Return (x, y) of the center of cell containing provided text 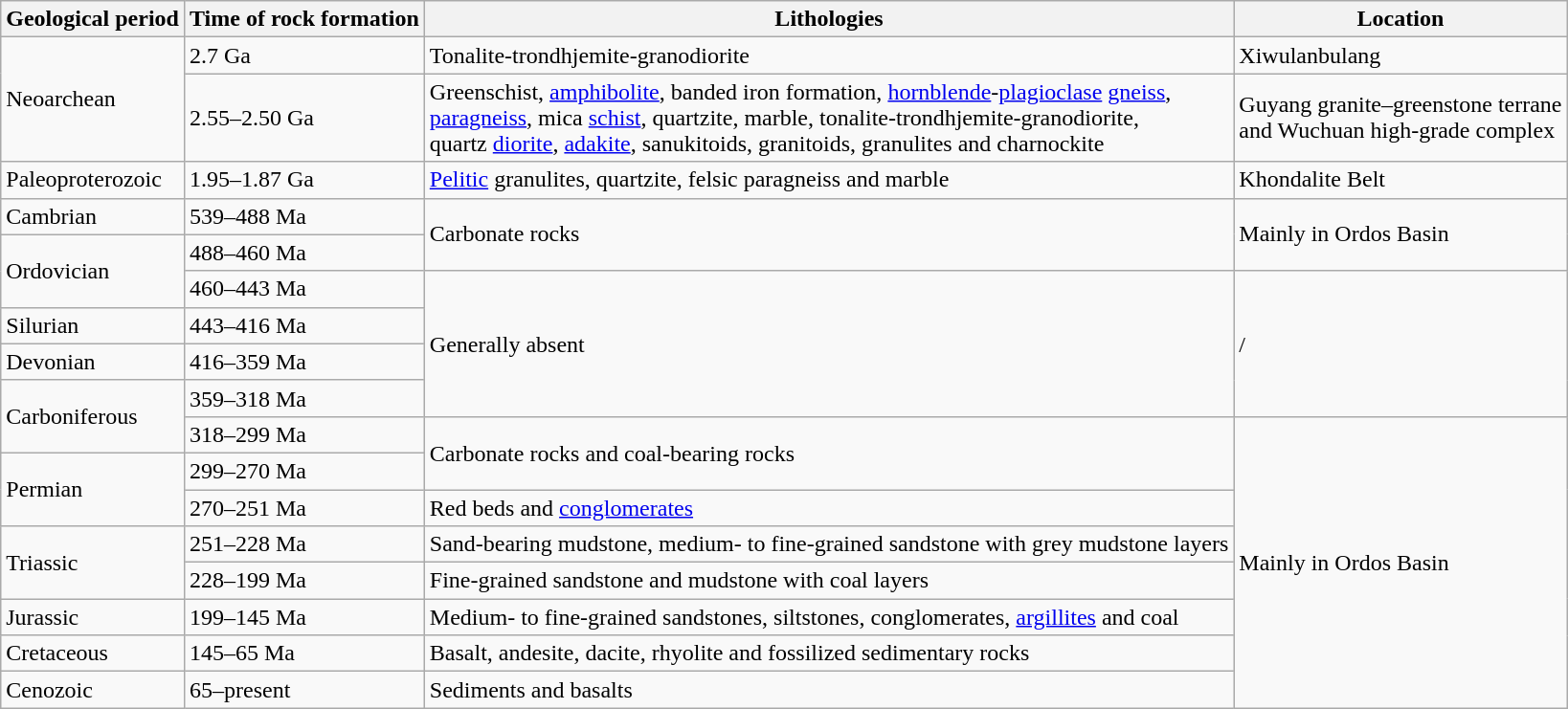
299–270 Ma (304, 471)
1.95–1.87 Ga (304, 180)
228–199 Ma (304, 581)
Neoarchean (93, 100)
488–460 Ma (304, 253)
539–488 Ma (304, 216)
Carbonate rocks (829, 234)
359–318 Ma (304, 398)
/ (1400, 343)
Silurian (93, 325)
Generally absent (829, 343)
Cretaceous (93, 654)
199–145 Ma (304, 617)
Ordovician (93, 271)
Devonian (93, 362)
Sediments and basalts (829, 690)
2.7 Ga (304, 55)
416–359 Ma (304, 362)
Cenozoic (93, 690)
Fine-grained sandstone and mudstone with coal layers (829, 581)
Carbonate rocks and coal-bearing rocks (829, 453)
Lithologies (829, 19)
Xiwulanbulang (1400, 55)
Guyang granite–greenstone terraneand Wuchuan high-grade complex (1400, 118)
251–228 Ma (304, 544)
Medium- to fine-grained sandstones, siltstones, conglomerates, argillites and coal (829, 617)
Red beds and conglomerates (829, 508)
Permian (93, 489)
Carboniferous (93, 416)
Tonalite-trondhjemite-granodiorite (829, 55)
2.55–2.50 Ga (304, 118)
Sand-bearing mudstone, medium- to fine-grained sandstone with grey mudstone layers (829, 544)
Khondalite Belt (1400, 180)
318–299 Ma (304, 434)
443–416 Ma (304, 325)
Jurassic (93, 617)
Geological period (93, 19)
460–443 Ma (304, 289)
Time of rock formation (304, 19)
Pelitic granulites, quartzite, felsic paragneiss and marble (829, 180)
Cambrian (93, 216)
270–251 Ma (304, 508)
145–65 Ma (304, 654)
Triassic (93, 563)
Basalt, andesite, dacite, rhyolite and fossilized sedimentary rocks (829, 654)
Paleoproterozoic (93, 180)
Location (1400, 19)
65–present (304, 690)
